Output the [X, Y] coordinate of the center of the cell containing the given text.  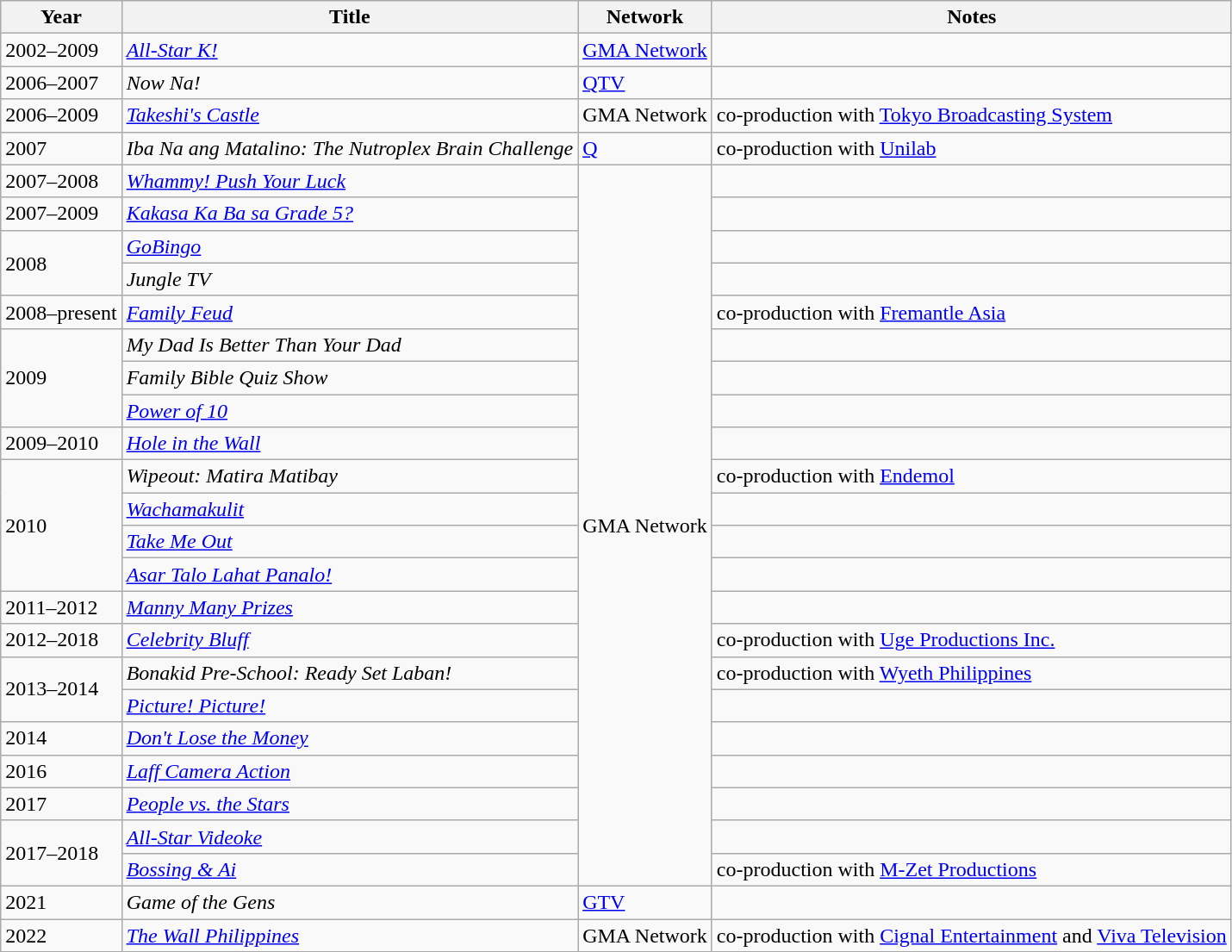
Now Na! [350, 83]
Year [61, 17]
2007–2009 [61, 214]
2009–2010 [61, 444]
2002–2009 [61, 50]
Don't Lose the Money [350, 738]
Family Feud [350, 312]
co-production with Wyeth Philippines [972, 673]
co-production with Tokyo Broadcasting System [972, 115]
2007 [61, 148]
2012–2018 [61, 640]
My Dad Is Better Than Your Dad [350, 345]
2008 [61, 263]
QTV [645, 83]
2011–2012 [61, 607]
People vs. the Stars [350, 804]
Notes [972, 17]
All-Star K! [350, 50]
2013–2014 [61, 689]
Bonakid Pre-School: Ready Set Laban! [350, 673]
Wachamakulit [350, 509]
Whammy! Push Your Luck [350, 181]
2006–2007 [61, 83]
Take Me Out [350, 542]
Celebrity Bluff [350, 640]
Network [645, 17]
2014 [61, 738]
GTV [645, 902]
co-production with Fremantle Asia [972, 312]
2021 [61, 902]
Power of 10 [350, 411]
Family Bible Quiz Show [350, 377]
co-production with M-Zet Productions [972, 869]
Picture! Picture! [350, 706]
2022 [61, 935]
The Wall Philippines [350, 935]
co-production with Unilab [972, 148]
2006–2009 [61, 115]
2008–present [61, 312]
GoBingo [350, 246]
Laff Camera Action [350, 771]
Manny Many Prizes [350, 607]
Takeshi's Castle [350, 115]
Asar Talo Lahat Panalo! [350, 575]
Bossing & Ai [350, 869]
Kakasa Ka Ba sa Grade 5? [350, 214]
2009 [61, 377]
co-production with Cignal Entertainment and Viva Television [972, 935]
co-production with Uge Productions Inc. [972, 640]
Iba Na ang Matalino: The Nutroplex Brain Challenge [350, 148]
2016 [61, 771]
Q [645, 148]
2017 [61, 804]
All-Star Videoke [350, 837]
co-production with Endemol [972, 476]
Hole in the Wall [350, 444]
Jungle TV [350, 279]
Game of the Gens [350, 902]
2007–2008 [61, 181]
Title [350, 17]
2010 [61, 526]
Wipeout: Matira Matibay [350, 476]
2017–2018 [61, 853]
